Return the [X, Y] coordinate for the center point of the cell that contains the specified text.  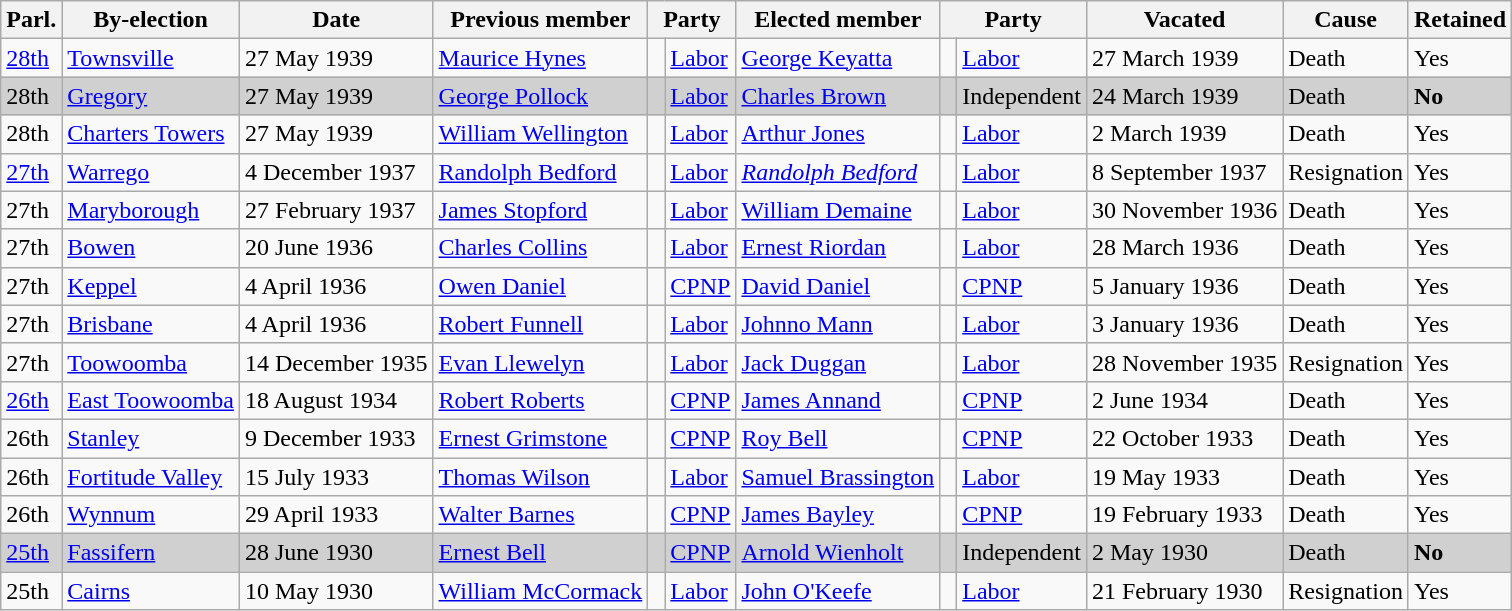
Parl. [32, 20]
Charles Brown [838, 96]
4 December 1937 [336, 172]
2 May 1930 [1184, 553]
30 November 1936 [1184, 210]
Roy Bell [838, 438]
Fortitude Valley [151, 477]
Vacated [1184, 20]
Date [336, 20]
East Toowoomba [151, 400]
Arnold Wienholt [838, 553]
Toowoomba [151, 362]
George Pollock [540, 96]
5 January 1936 [1184, 286]
Samuel Brassington [838, 477]
James Annand [838, 400]
22 October 1933 [1184, 438]
20 June 1936 [336, 248]
28 November 1935 [1184, 362]
Keppel [151, 286]
24 March 1939 [1184, 96]
Previous member [540, 20]
Brisbane [151, 324]
James Bayley [838, 515]
Charles Collins [540, 248]
27 March 1939 [1184, 58]
2 March 1939 [1184, 134]
Arthur Jones [838, 134]
21 February 1930 [1184, 591]
Ernest Grimstone [540, 438]
Jack Duggan [838, 362]
Stanley [151, 438]
Fassifern [151, 553]
James Stopford [540, 210]
14 December 1935 [336, 362]
Robert Funnell [540, 324]
29 April 1933 [336, 515]
28 March 1936 [1184, 248]
Thomas Wilson [540, 477]
9 December 1933 [336, 438]
Charters Towers [151, 134]
19 May 1933 [1184, 477]
8 September 1937 [1184, 172]
Robert Roberts [540, 400]
Elected member [838, 20]
David Daniel [838, 286]
William Demaine [838, 210]
27 February 1937 [336, 210]
Retained [1460, 20]
28 June 1930 [336, 553]
Cause [1346, 20]
Bowen [151, 248]
19 February 1933 [1184, 515]
Ernest Bell [540, 553]
Ernest Riordan [838, 248]
Wynnum [151, 515]
15 July 1933 [336, 477]
Walter Barnes [540, 515]
Evan Llewelyn [540, 362]
Cairns [151, 591]
3 January 1936 [1184, 324]
Gregory [151, 96]
John O'Keefe [838, 591]
Maryborough [151, 210]
William Wellington [540, 134]
Owen Daniel [540, 286]
18 August 1934 [336, 400]
Johnno Mann [838, 324]
Warrego [151, 172]
By-election [151, 20]
10 May 1930 [336, 591]
George Keyatta [838, 58]
William McCormack [540, 591]
Maurice Hynes [540, 58]
2 June 1934 [1184, 400]
Townsville [151, 58]
